Detect which cell encompasses the target text, then output its (X, Y) center coordinate. 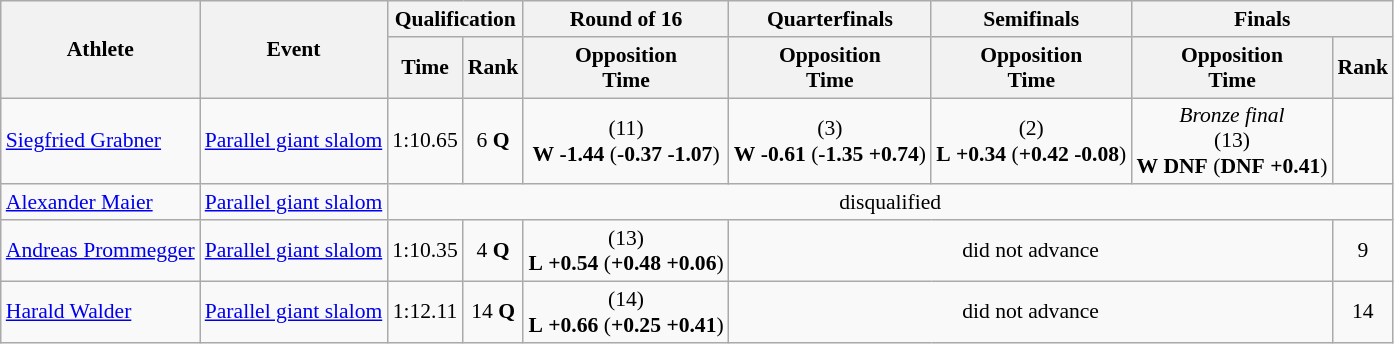
(14)L +0.66 (+0.25 +0.41) (626, 312)
Bronze final (13)W DNF (DNF +0.41) (1232, 142)
9 (1364, 250)
1:10.65 (424, 142)
Harald Walder (100, 312)
1:10.35 (424, 250)
6 Q (494, 142)
disqualified (890, 203)
Semifinals (1031, 19)
4 Q (494, 250)
Event (294, 50)
1:12.11 (424, 312)
Qualification (455, 19)
Andreas Prommegger (100, 250)
(13)L +0.54 (+0.48 +0.06) (626, 250)
Siegfried Grabner (100, 142)
(3)W -0.61 (-1.35 +0.74) (830, 142)
(11)W -1.44 (-0.37 -1.07) (626, 142)
(2)L +0.34 (+0.42 -0.08) (1031, 142)
14 (1364, 312)
Athlete (100, 50)
Finals (1262, 19)
14 Q (494, 312)
Alexander Maier (100, 203)
Quarterfinals (830, 19)
Round of 16 (626, 19)
Time (424, 68)
